Provide the (x, y) coordinate of the cell's center where the given text is located.  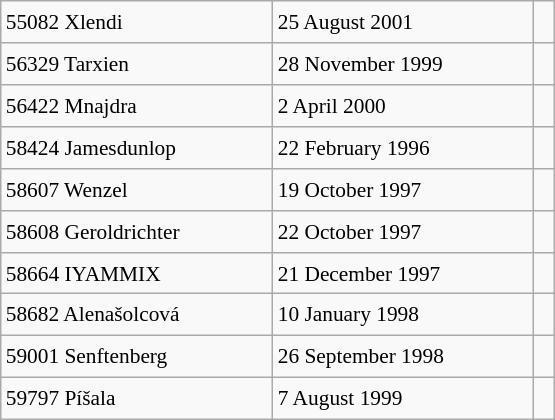
22 October 1997 (404, 231)
22 February 1996 (404, 148)
28 November 1999 (404, 64)
56329 Tarxien (137, 64)
58664 IYAMMIX (137, 273)
19 October 1997 (404, 189)
10 January 1998 (404, 315)
58607 Wenzel (137, 189)
58608 Geroldrichter (137, 231)
59001 Senftenberg (137, 357)
58424 Jamesdunlop (137, 148)
2 April 2000 (404, 106)
7 August 1999 (404, 399)
56422 Mnajdra (137, 106)
25 August 2001 (404, 22)
58682 Alenašolcová (137, 315)
59797 Píšala (137, 399)
21 December 1997 (404, 273)
55082 Xlendi (137, 22)
26 September 1998 (404, 357)
